Scan for the cell matching the given text and deliver its (x, y) coordinate at center. 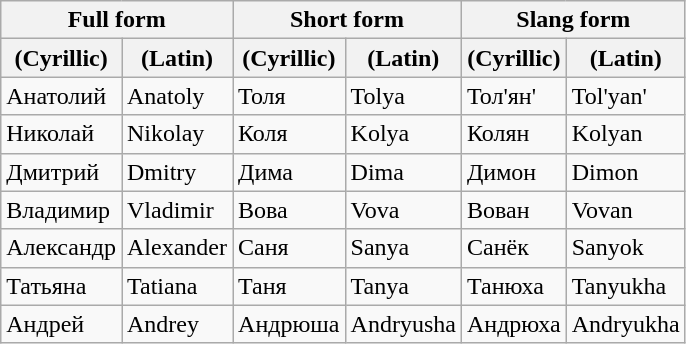
Dimon (626, 172)
Коля (290, 134)
Tanya (403, 286)
Таня (290, 286)
Tol'yan' (626, 96)
Тол'ян' (514, 96)
Vovan (626, 210)
Танюха (514, 286)
Саня (290, 248)
Andryukha (626, 324)
Sanya (403, 248)
Kolya (403, 134)
Андрюша (290, 324)
Анатолий (62, 96)
Kolyan (626, 134)
Andrey (178, 324)
Андрюха (514, 324)
Tatiana (178, 286)
Александр (62, 248)
Санёк (514, 248)
Vova (403, 210)
Татьяна (62, 286)
Андрей (62, 324)
Николай (62, 134)
Short form (348, 20)
Vladimir (178, 210)
Колян (514, 134)
Dima (403, 172)
Anatoly (178, 96)
Full form (117, 20)
Владимир (62, 210)
Tanyukha (626, 286)
Вован (514, 210)
Толя (290, 96)
Slang form (573, 20)
Дима (290, 172)
Andryusha (403, 324)
Дмитрий (62, 172)
Nikolay (178, 134)
Вова (290, 210)
Alexander (178, 248)
Tolya (403, 96)
Dmitry (178, 172)
Димон (514, 172)
Sanyok (626, 248)
